Pinpoint the cell where the given text exists, returning its (X, Y) midpoint coordinate. 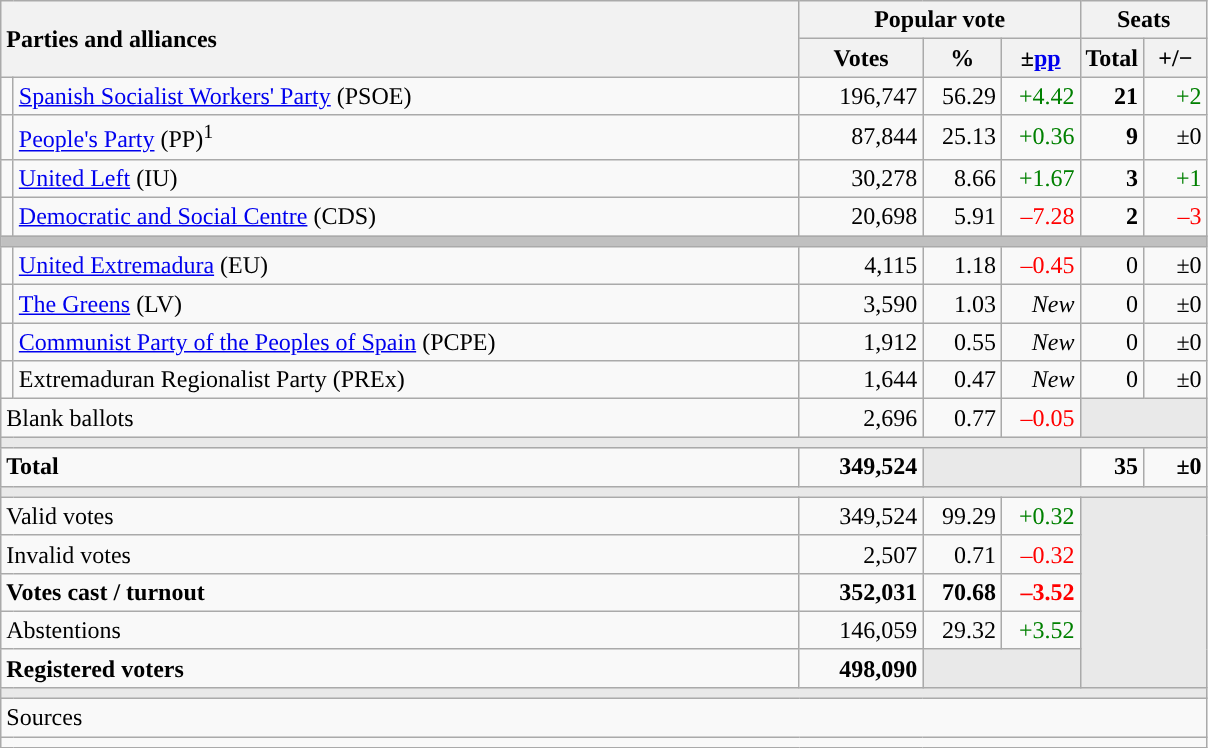
21 (1112, 96)
Democratic and Social Centre (CDS) (406, 217)
56.29 (962, 96)
5.91 (962, 217)
±pp (1040, 58)
United Left (IU) (406, 178)
Abstentions (400, 630)
Parties and alliances (400, 39)
Spanish Socialist Workers' Party (PSOE) (406, 96)
2,507 (861, 554)
87,844 (861, 138)
+2 (1176, 96)
3 (1112, 178)
2,696 (861, 418)
8.66 (962, 178)
+0.36 (1040, 138)
9 (1112, 138)
25.13 (962, 138)
+4.42 (1040, 96)
Sources (604, 718)
Extremaduran Regionalist Party (PREx) (406, 380)
+3.52 (1040, 630)
0.71 (962, 554)
1.03 (962, 304)
+1.67 (1040, 178)
30,278 (861, 178)
2 (1112, 217)
Popular vote (940, 20)
–0.32 (1040, 554)
3,590 (861, 304)
1,912 (861, 342)
4,115 (861, 266)
1.18 (962, 266)
29.32 (962, 630)
The Greens (LV) (406, 304)
United Extremadura (EU) (406, 266)
0.55 (962, 342)
99.29 (962, 516)
–3.52 (1040, 592)
35 (1112, 467)
–0.05 (1040, 418)
Registered voters (400, 668)
Valid votes (400, 516)
Invalid votes (400, 554)
Votes (861, 58)
196,747 (861, 96)
–3 (1176, 217)
+1 (1176, 178)
Votes cast / turnout (400, 592)
1,644 (861, 380)
–7.28 (1040, 217)
Communist Party of the Peoples of Spain (PCPE) (406, 342)
+/− (1176, 58)
+0.32 (1040, 516)
498,090 (861, 668)
People's Party (PP)1 (406, 138)
Blank ballots (400, 418)
–0.45 (1040, 266)
0.77 (962, 418)
Seats (1144, 20)
146,059 (861, 630)
0.47 (962, 380)
352,031 (861, 592)
70.68 (962, 592)
20,698 (861, 217)
% (962, 58)
